Return the [X, Y] coordinate for the center point of the cell that contains the specified text.  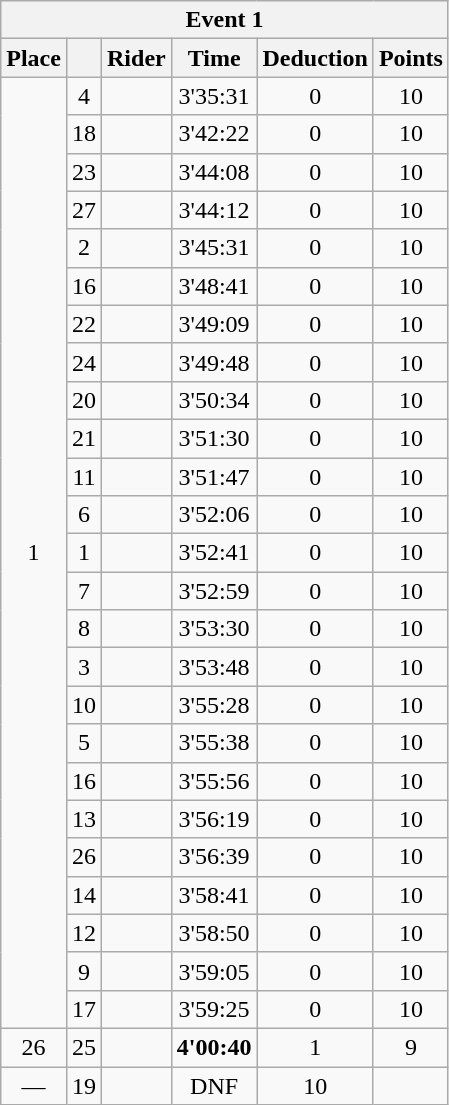
27 [84, 210]
4'00:40 [214, 1047]
3'55:38 [214, 743]
Place [34, 58]
3'53:30 [214, 629]
17 [84, 1009]
2 [84, 248]
8 [84, 629]
3'52:41 [214, 553]
3'52:59 [214, 591]
3 [84, 667]
22 [84, 324]
Event 1 [225, 20]
Rider [137, 58]
24 [84, 362]
3'58:41 [214, 895]
3'55:28 [214, 705]
DNF [214, 1085]
3'59:05 [214, 971]
3'44:08 [214, 172]
3'56:39 [214, 857]
Time [214, 58]
5 [84, 743]
3'51:47 [214, 477]
12 [84, 933]
25 [84, 1047]
19 [84, 1085]
3'59:25 [214, 1009]
21 [84, 438]
11 [84, 477]
Deduction [315, 58]
23 [84, 172]
4 [84, 96]
3'56:19 [214, 819]
3'55:56 [214, 781]
Points [410, 58]
3'42:22 [214, 134]
3'58:50 [214, 933]
3'50:34 [214, 400]
3'52:06 [214, 515]
20 [84, 400]
3'53:48 [214, 667]
18 [84, 134]
3'45:31 [214, 248]
3'49:48 [214, 362]
3'48:41 [214, 286]
14 [84, 895]
13 [84, 819]
— [34, 1085]
3'35:31 [214, 96]
3'51:30 [214, 438]
3'44:12 [214, 210]
3'49:09 [214, 324]
6 [84, 515]
7 [84, 591]
